Locate the cell with the specified text and output its (x, y) center coordinate. 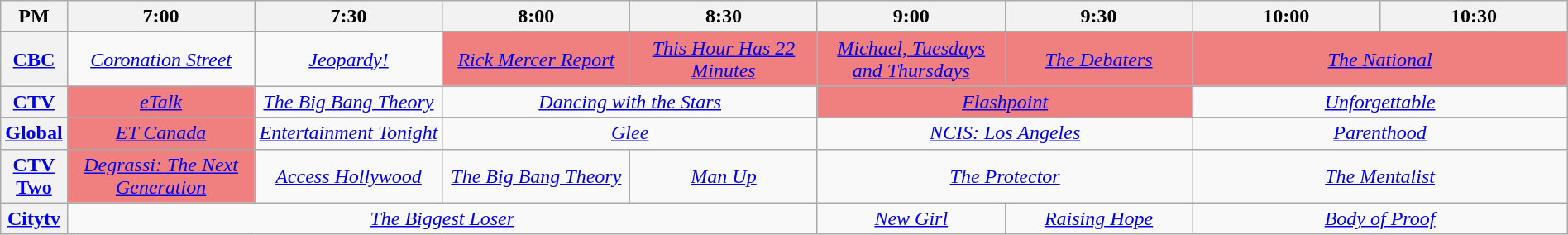
Jeopardy! (349, 60)
Glee (630, 133)
New Girl (911, 218)
10:00 (1287, 17)
ET Canada (160, 133)
The Protector (1005, 175)
This Hour Has 22 Minutes (724, 60)
CTV Two (34, 175)
The Mentalist (1379, 175)
8:00 (536, 17)
7:30 (349, 17)
7:00 (160, 17)
CTV (34, 102)
The National (1379, 60)
PM (34, 17)
CBC (34, 60)
Dancing with the Stars (630, 102)
Entertainment Tonight (349, 133)
Raising Hope (1098, 218)
Global (34, 133)
Degrassi: The Next Generation (160, 175)
Body of Proof (1379, 218)
The Debaters (1098, 60)
eTalk (160, 102)
The Biggest Loser (442, 218)
Rick Mercer Report (536, 60)
8:30 (724, 17)
Michael, Tuesdays and Thursdays (911, 60)
Unforgettable (1379, 102)
Citytv (34, 218)
Man Up (724, 175)
Access Hollywood (349, 175)
NCIS: Los Angeles (1005, 133)
9:30 (1098, 17)
Parenthood (1379, 133)
10:30 (1474, 17)
Coronation Street (160, 60)
Flashpoint (1005, 102)
9:00 (911, 17)
